Determine the (x, y) coordinate at the center of the cell enclosing the given text.  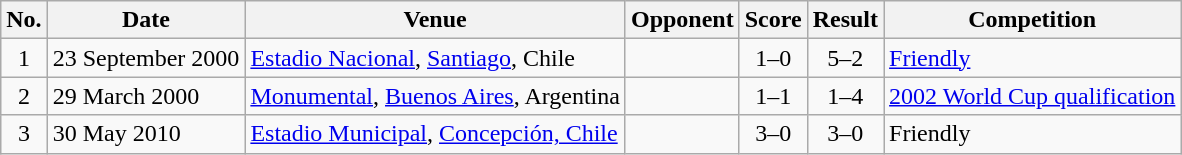
Estadio Municipal, Concepción, Chile (436, 134)
1–0 (773, 58)
Monumental, Buenos Aires, Argentina (436, 96)
29 March 2000 (146, 96)
Estadio Nacional, Santiago, Chile (436, 58)
Result (845, 20)
Score (773, 20)
2 (24, 96)
2002 World Cup qualification (1032, 96)
5–2 (845, 58)
Opponent (682, 20)
1–4 (845, 96)
Date (146, 20)
No. (24, 20)
1 (24, 58)
Venue (436, 20)
1–1 (773, 96)
23 September 2000 (146, 58)
3 (24, 134)
Competition (1032, 20)
30 May 2010 (146, 134)
